Capture the cell that displays the provided text and extract its (x, y) central coordinate. 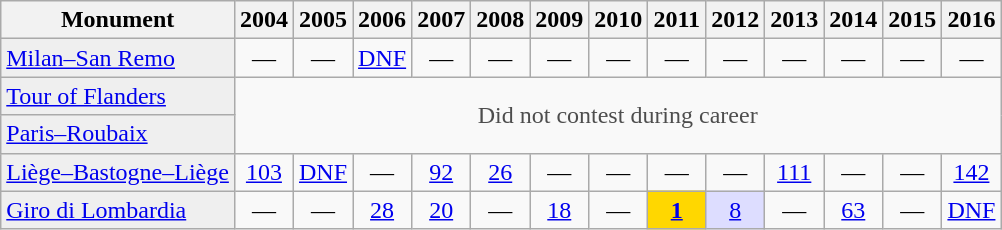
2016 (972, 20)
2015 (912, 20)
2006 (382, 20)
Giro di Lombardia (118, 210)
2009 (560, 20)
28 (382, 210)
Milan–San Remo (118, 58)
111 (794, 172)
1 (677, 210)
2005 (322, 20)
2010 (618, 20)
Liège–Bastogne–Liège (118, 172)
2014 (854, 20)
Monument (118, 20)
2007 (442, 20)
Did not contest during career (618, 115)
142 (972, 172)
103 (264, 172)
2013 (794, 20)
20 (442, 210)
2004 (264, 20)
Tour of Flanders (118, 96)
63 (854, 210)
92 (442, 172)
2012 (736, 20)
2011 (677, 20)
Paris–Roubaix (118, 134)
2008 (500, 20)
18 (560, 210)
26 (500, 172)
8 (736, 210)
